Search for the cell housing the specified text and yield its [x, y] center coordinate. 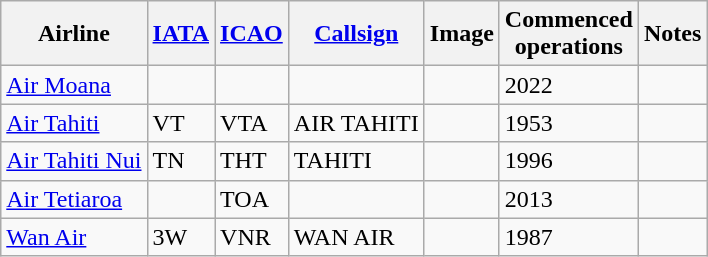
ICAO [252, 34]
Air Tahiti [74, 123]
VNR [252, 237]
Airline [74, 34]
Air Tetiaroa [74, 199]
2022 [568, 85]
Wan Air [74, 237]
Commencedoperations [568, 34]
1953 [568, 123]
AIR TAHITI [356, 123]
3W [181, 237]
VT [181, 123]
TN [181, 161]
1996 [568, 161]
Air Moana [74, 85]
VTA [252, 123]
1987 [568, 237]
TAHITI [356, 161]
WAN AIR [356, 237]
Air Tahiti Nui [74, 161]
2013 [568, 199]
THT [252, 161]
Callsign [356, 34]
IATA [181, 34]
Image [462, 34]
Notes [672, 34]
TOA [252, 199]
